Determine the (X, Y) coordinate at the center of the cell enclosing the given text.  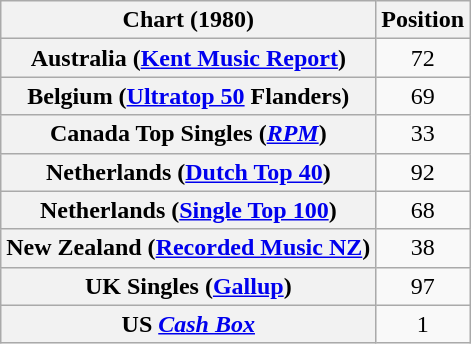
US Cash Box (188, 324)
Canada Top Singles (RPM) (188, 134)
68 (423, 210)
92 (423, 172)
Netherlands (Single Top 100) (188, 210)
97 (423, 286)
Australia (Kent Music Report) (188, 58)
Belgium (Ultratop 50 Flanders) (188, 96)
72 (423, 58)
Chart (1980) (188, 20)
Position (423, 20)
69 (423, 96)
UK Singles (Gallup) (188, 286)
1 (423, 324)
33 (423, 134)
Netherlands (Dutch Top 40) (188, 172)
New Zealand (Recorded Music NZ) (188, 248)
38 (423, 248)
